Pinpoint the cell where the given text exists, returning its [X, Y] midpoint coordinate. 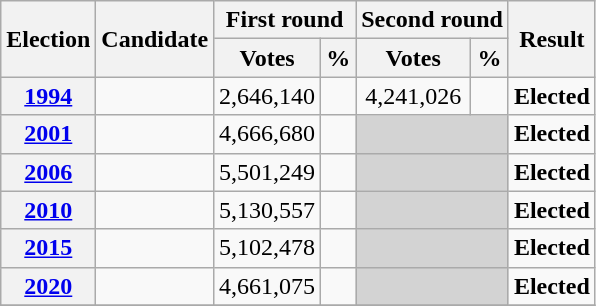
2010 [48, 210]
2020 [48, 286]
5,130,557 [268, 210]
4,241,026 [414, 96]
2015 [48, 248]
Result [552, 39]
4,661,075 [268, 286]
2001 [48, 134]
2,646,140 [268, 96]
2006 [48, 172]
Second round [432, 20]
4,666,680 [268, 134]
5,102,478 [268, 248]
Election [48, 39]
Candidate [155, 39]
1994 [48, 96]
5,501,249 [268, 172]
First round [285, 20]
